From the cell containing the given text, extract its center point as [x, y] coordinate. 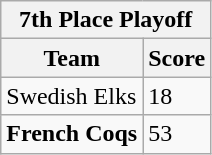
Score [177, 58]
French Coqs [72, 134]
Team [72, 58]
18 [177, 96]
7th Place Playoff [106, 20]
Swedish Elks [72, 96]
53 [177, 134]
